Search for the cell housing the specified text and yield its (x, y) center coordinate. 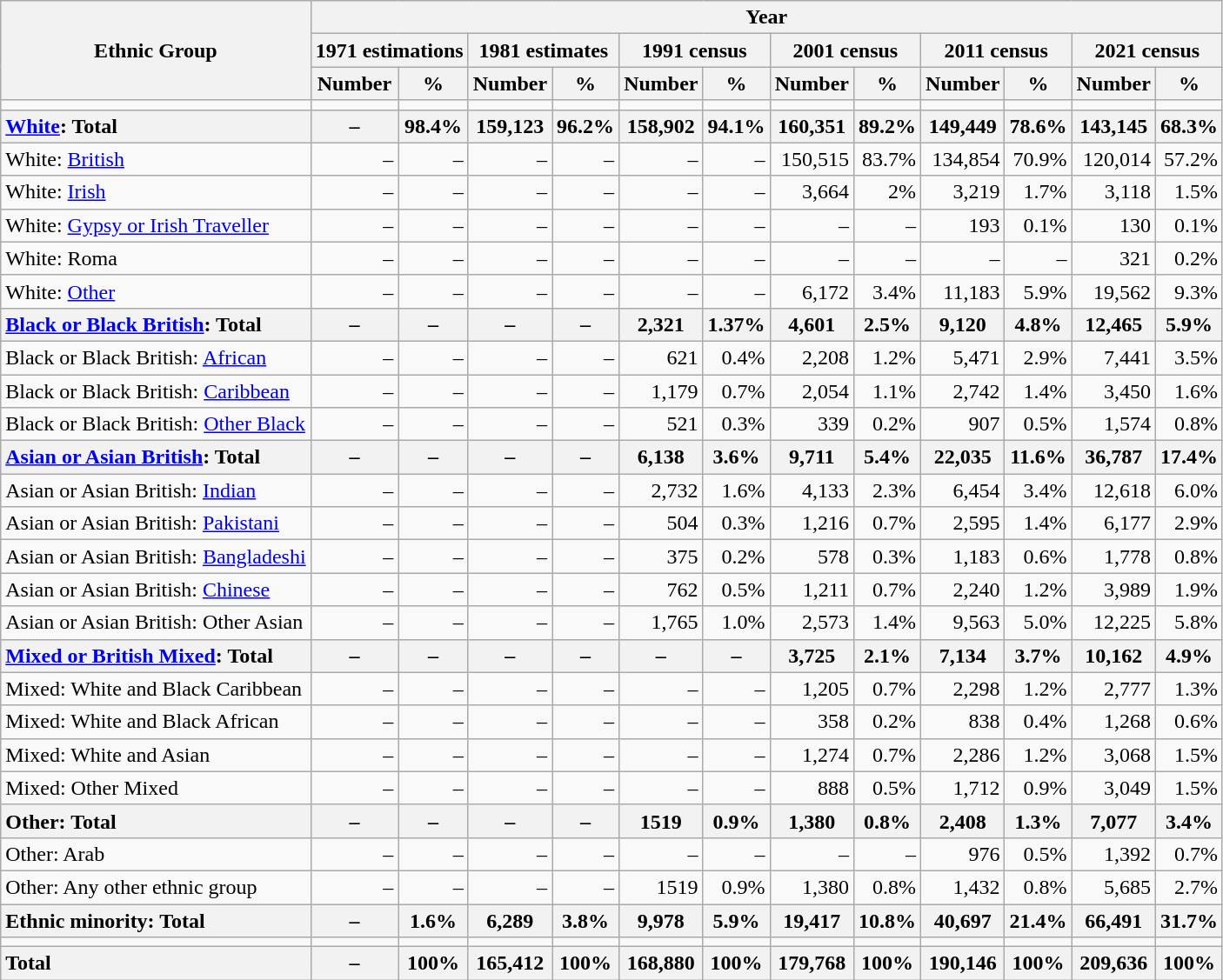
White: British (156, 159)
2,240 (963, 590)
159,123 (510, 126)
Asian or Asian British: Pakistani (156, 523)
22,035 (963, 457)
1,268 (1113, 722)
2% (887, 192)
6,177 (1113, 523)
375 (661, 557)
6,138 (661, 457)
36,787 (1113, 457)
Mixed: White and Black Caribbean (156, 689)
12,465 (1113, 324)
2,595 (963, 523)
2,777 (1113, 689)
Asian or Asian British: Indian (156, 490)
2.7% (1188, 887)
3,219 (963, 192)
1.9% (1188, 590)
70.9% (1039, 159)
2.5% (887, 324)
1,211 (812, 590)
2.3% (887, 490)
838 (963, 722)
11.6% (1039, 457)
6.0% (1188, 490)
2,054 (812, 390)
7,441 (1113, 357)
9,563 (963, 623)
12,618 (1113, 490)
19,562 (1113, 291)
White: Gypsy or Irish Traveller (156, 225)
Asian or Asian British: Chinese (156, 590)
1,274 (812, 755)
White: Total (156, 126)
Mixed: Other Mixed (156, 788)
5.4% (887, 457)
40,697 (963, 921)
17.4% (1188, 457)
190,146 (963, 963)
11,183 (963, 291)
31.7% (1188, 921)
9,120 (963, 324)
165,412 (510, 963)
3,664 (812, 192)
Black or Black British: African (156, 357)
5.8% (1188, 623)
7,134 (963, 656)
Asian or Asian British: Other Asian (156, 623)
2021 census (1146, 50)
Mixed: White and Black African (156, 722)
Mixed or British Mixed: Total (156, 656)
9.3% (1188, 291)
6,172 (812, 291)
78.6% (1039, 126)
2011 census (997, 50)
5,685 (1113, 887)
578 (812, 557)
149,449 (963, 126)
66,491 (1113, 921)
3.6% (736, 457)
1,574 (1113, 424)
1,183 (963, 557)
Mixed: White and Asian (156, 755)
White: Other (156, 291)
976 (963, 854)
Total (156, 963)
21.4% (1039, 921)
4,601 (812, 324)
10.8% (887, 921)
1,712 (963, 788)
2001 census (845, 50)
160,351 (812, 126)
2,573 (812, 623)
158,902 (661, 126)
2,298 (963, 689)
9,978 (661, 921)
2,321 (661, 324)
2,286 (963, 755)
White: Roma (156, 258)
2,732 (661, 490)
193 (963, 225)
4.8% (1039, 324)
Other: Arab (156, 854)
7,077 (1113, 821)
Asian or Asian British: Bangladeshi (156, 557)
1.37% (736, 324)
2,408 (963, 821)
12,225 (1113, 623)
Black or Black British: Total (156, 324)
9,711 (812, 457)
179,768 (812, 963)
3.5% (1188, 357)
1.7% (1039, 192)
Asian or Asian British: Total (156, 457)
1.1% (887, 390)
321 (1113, 258)
168,880 (661, 963)
3,725 (812, 656)
6,289 (510, 921)
Other: Any other ethnic group (156, 887)
6,454 (963, 490)
1,432 (963, 887)
98.4% (433, 126)
1,216 (812, 523)
Black or Black British: Caribbean (156, 390)
Year (766, 17)
3,450 (1113, 390)
120,014 (1113, 159)
Other: Total (156, 821)
3,068 (1113, 755)
57.2% (1188, 159)
339 (812, 424)
907 (963, 424)
83.7% (887, 159)
19,417 (812, 921)
762 (661, 590)
888 (812, 788)
Black or Black British: Other Black (156, 424)
96.2% (586, 126)
504 (661, 523)
3.7% (1039, 656)
130 (1113, 225)
621 (661, 357)
5,471 (963, 357)
209,636 (1113, 963)
89.2% (887, 126)
134,854 (963, 159)
2.1% (887, 656)
2,208 (812, 357)
1,765 (661, 623)
10,162 (1113, 656)
3,989 (1113, 590)
5.0% (1039, 623)
94.1% (736, 126)
1981 estimates (543, 50)
Ethnic minority: Total (156, 921)
521 (661, 424)
150,515 (812, 159)
1971 estimations (390, 50)
4.9% (1188, 656)
1,392 (1113, 854)
Ethnic Group (156, 50)
3,049 (1113, 788)
2,742 (963, 390)
White: Irish (156, 192)
3,118 (1113, 192)
1,179 (661, 390)
3.8% (586, 921)
143,145 (1113, 126)
1.0% (736, 623)
4,133 (812, 490)
1991 census (694, 50)
1,205 (812, 689)
358 (812, 722)
1,778 (1113, 557)
68.3% (1188, 126)
